Identify which cell holds the provided text, then report its [x, y] central coordinate. 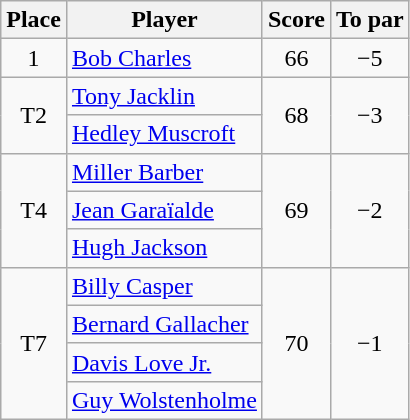
Place [34, 20]
66 [296, 58]
68 [296, 115]
−1 [370, 343]
T2 [34, 115]
70 [296, 343]
Score [296, 20]
69 [296, 210]
1 [34, 58]
Davis Love Jr. [164, 362]
To par [370, 20]
Billy Casper [164, 286]
Tony Jacklin [164, 96]
Bernard Gallacher [164, 324]
T4 [34, 210]
−2 [370, 210]
Hugh Jackson [164, 248]
T7 [34, 343]
Player [164, 20]
Miller Barber [164, 172]
−3 [370, 115]
Bob Charles [164, 58]
Guy Wolstenholme [164, 400]
−5 [370, 58]
Hedley Muscroft [164, 134]
Jean Garaïalde [164, 210]
